Extract the (X, Y) coordinate from the center of the cell holding the provided text.  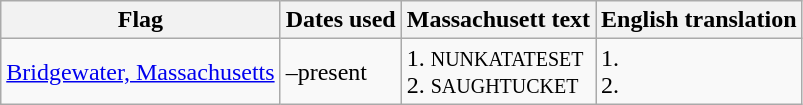
Massachusett text (498, 20)
–present (340, 72)
1. NUNKATATESET2. SAUGHTUCKET (498, 72)
Bridgewater, Massachusetts (140, 72)
1. 2. (699, 72)
Dates used (340, 20)
Flag (140, 20)
English translation (699, 20)
